Identify which cell holds the provided text, then report its [x, y] central coordinate. 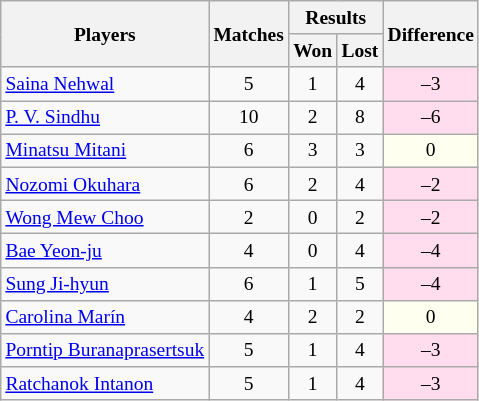
Results [335, 18]
Sung Ji-hyun [105, 284]
Saina Nehwal [105, 84]
P. V. Sindhu [105, 118]
Wong Mew Choo [105, 216]
–6 [431, 118]
Lost [360, 50]
Matches [249, 34]
Carolina Marín [105, 316]
10 [249, 118]
Players [105, 34]
Nozomi Okuhara [105, 184]
8 [360, 118]
Porntip Buranaprasertsuk [105, 350]
Difference [431, 34]
Ratchanok Intanon [105, 384]
Won [312, 50]
Bae Yeon-ju [105, 250]
Minatsu Mitani [105, 150]
